Output the [X, Y] coordinate of the center of the cell containing the given text.  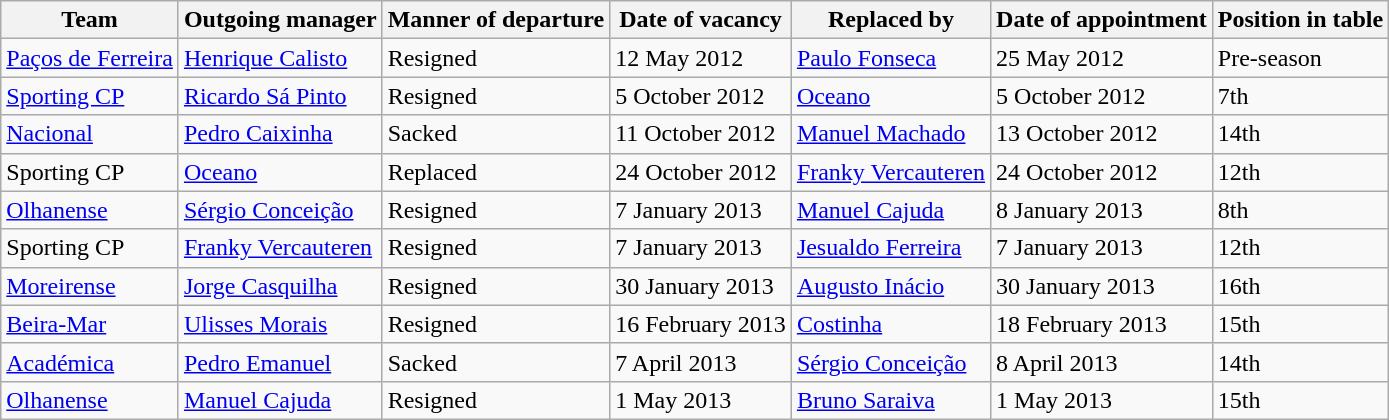
Outgoing manager [280, 20]
Jorge Casquilha [280, 286]
7th [1300, 96]
Replaced by [890, 20]
Jesualdo Ferreira [890, 248]
Replaced [496, 172]
7 April 2013 [701, 362]
Pedro Caixinha [280, 134]
8 April 2013 [1102, 362]
Date of vacancy [701, 20]
Henrique Calisto [280, 58]
Date of appointment [1102, 20]
12 May 2012 [701, 58]
Nacional [90, 134]
Beira-Mar [90, 324]
13 October 2012 [1102, 134]
Ricardo Sá Pinto [280, 96]
Bruno Saraiva [890, 400]
8 January 2013 [1102, 210]
25 May 2012 [1102, 58]
18 February 2013 [1102, 324]
Moreirense [90, 286]
16 February 2013 [701, 324]
Académica [90, 362]
Manner of departure [496, 20]
11 October 2012 [701, 134]
Pre-season [1300, 58]
Pedro Emanuel [280, 362]
8th [1300, 210]
Manuel Machado [890, 134]
Augusto Inácio [890, 286]
Position in table [1300, 20]
Ulisses Morais [280, 324]
Costinha [890, 324]
Paços de Ferreira [90, 58]
16th [1300, 286]
Paulo Fonseca [890, 58]
Team [90, 20]
